Identify which cell holds the provided text, then report its [x, y] central coordinate. 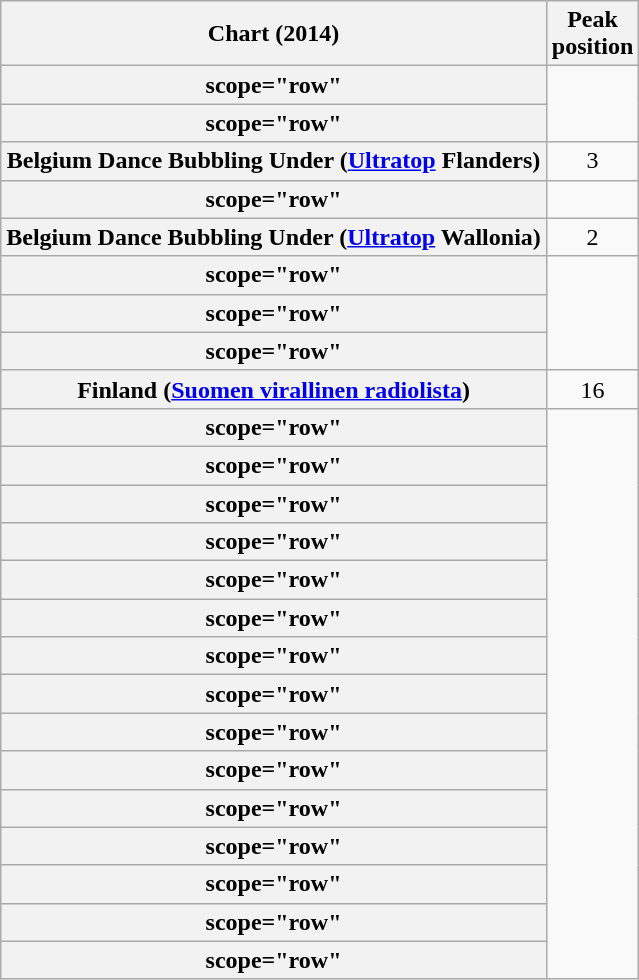
Finland (Suomen virallinen radiolista) [274, 389]
Chart (2014) [274, 34]
2 [592, 237]
Belgium Dance Bubbling Under (Ultratop Flanders) [274, 161]
Belgium Dance Bubbling Under (Ultratop Wallonia) [274, 237]
Peakposition [592, 34]
3 [592, 161]
16 [592, 389]
